Extract the (x, y) coordinate from the center of the cell holding the provided text.  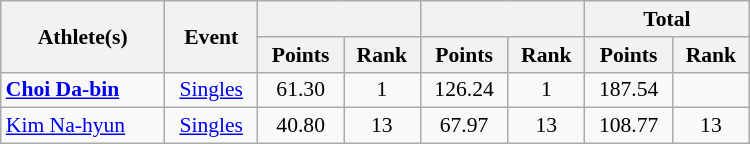
108.77 (629, 126)
Athlete(s) (83, 36)
Total (668, 19)
126.24 (464, 90)
Choi Da-bin (83, 90)
Event (212, 36)
40.80 (301, 126)
187.54 (629, 90)
Kim Na-hyun (83, 126)
61.30 (301, 90)
67.97 (464, 126)
